Return (X, Y) of the center of cell containing provided text 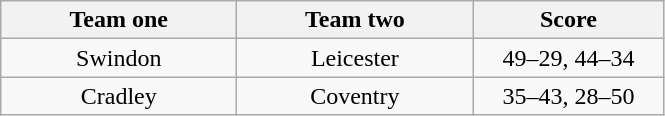
Score (568, 20)
35–43, 28–50 (568, 96)
Leicester (355, 58)
Team two (355, 20)
Team one (119, 20)
Coventry (355, 96)
49–29, 44–34 (568, 58)
Swindon (119, 58)
Cradley (119, 96)
